Detect which cell encompasses the target text, then output its [X, Y] center coordinate. 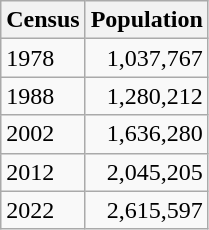
1978 [43, 58]
2012 [43, 172]
1,037,767 [146, 58]
2,615,597 [146, 210]
1,636,280 [146, 134]
Population [146, 20]
2002 [43, 134]
2022 [43, 210]
1988 [43, 96]
1,280,212 [146, 96]
2,045,205 [146, 172]
Census [43, 20]
